Locate the cell with the specified text and output its (x, y) center coordinate. 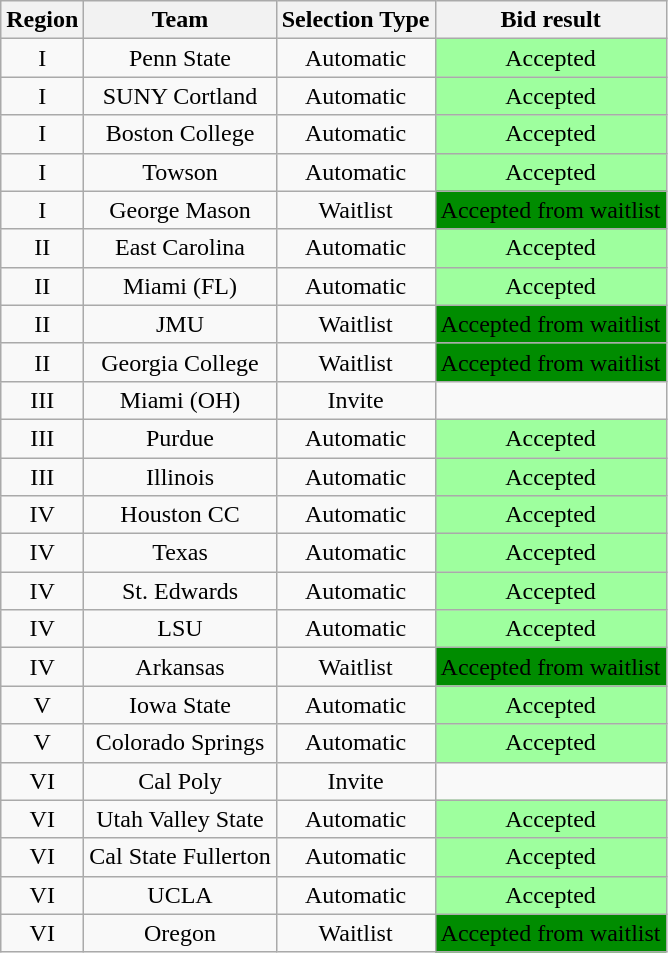
Boston College (180, 134)
Region (42, 20)
Miami (OH) (180, 400)
Houston CC (180, 515)
Texas (180, 553)
George Mason (180, 210)
Miami (FL) (180, 286)
Arkansas (180, 667)
Illinois (180, 477)
Selection Type (356, 20)
Team (180, 20)
Utah Valley State (180, 819)
Iowa State (180, 705)
UCLA (180, 895)
Towson (180, 172)
Purdue (180, 438)
LSU (180, 629)
Penn State (180, 58)
SUNY Cortland (180, 96)
Cal Poly (180, 781)
Georgia College (180, 362)
JMU (180, 324)
St. Edwards (180, 591)
East Carolina (180, 248)
Cal State Fullerton (180, 857)
Oregon (180, 933)
Bid result (550, 20)
Colorado Springs (180, 743)
